Scan for the cell matching the given text and deliver its (x, y) coordinate at center. 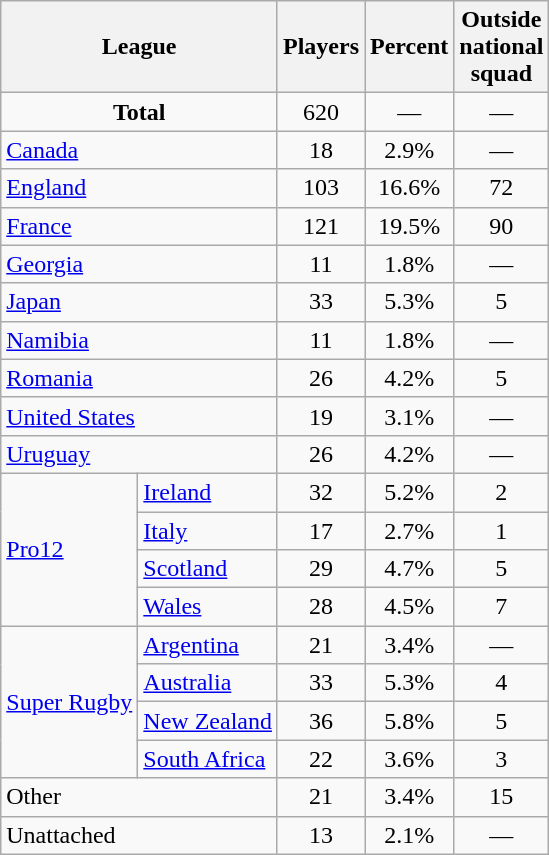
Romania (140, 378)
Australia (208, 683)
Namibia (140, 340)
Percent (410, 47)
19.5% (410, 226)
Unattached (140, 835)
Japan (140, 302)
Pro12 (70, 549)
1 (502, 531)
19 (320, 416)
2 (502, 492)
United States (140, 416)
103 (320, 188)
Canada (140, 150)
Other (140, 797)
Ireland (208, 492)
2.9% (410, 150)
3 (502, 759)
3.6% (410, 759)
5.2% (410, 492)
Uruguay (140, 454)
32 (320, 492)
Players (320, 47)
France (140, 226)
2.7% (410, 531)
620 (320, 112)
5.8% (410, 721)
36 (320, 721)
29 (320, 569)
Argentina (208, 645)
4 (502, 683)
League (140, 47)
Scotland (208, 569)
Outsidenationalsquad (502, 47)
Georgia (140, 264)
18 (320, 150)
15 (502, 797)
2.1% (410, 835)
28 (320, 607)
4.5% (410, 607)
17 (320, 531)
121 (320, 226)
22 (320, 759)
16.6% (410, 188)
Wales (208, 607)
Super Rugby (70, 702)
13 (320, 835)
72 (502, 188)
7 (502, 607)
Italy (208, 531)
4.7% (410, 569)
90 (502, 226)
3.1% (410, 416)
England (140, 188)
Total (140, 112)
South Africa (208, 759)
New Zealand (208, 721)
